Extract the (X, Y) coordinate from the center of the cell holding the provided text.  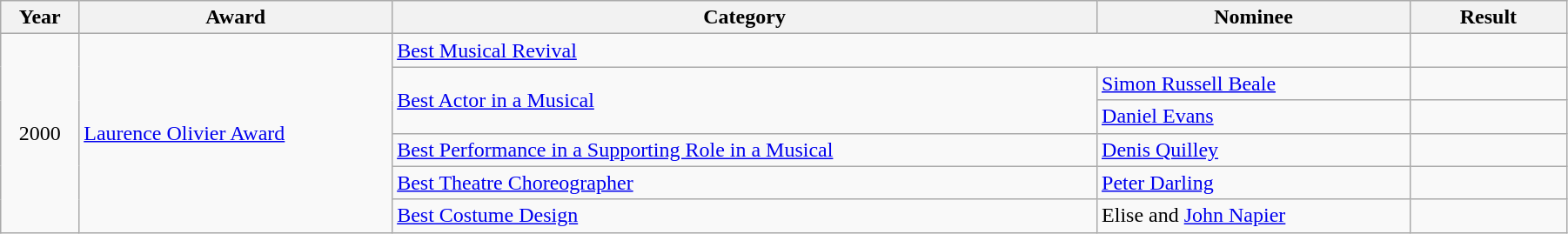
Peter Darling (1254, 183)
Elise and John Napier (1254, 216)
Award (236, 17)
Simon Russell Beale (1254, 84)
Best Theatre Choreographer (745, 183)
Laurence Olivier Award (236, 133)
Nominee (1254, 17)
Best Performance in a Supporting Role in a Musical (745, 150)
Year (40, 17)
Category (745, 17)
Best Costume Design (745, 216)
Result (1488, 17)
Denis Quilley (1254, 150)
Daniel Evans (1254, 117)
Best Musical Revival (901, 50)
Best Actor in a Musical (745, 100)
2000 (40, 133)
